Return (X, Y) of the center of cell containing provided text 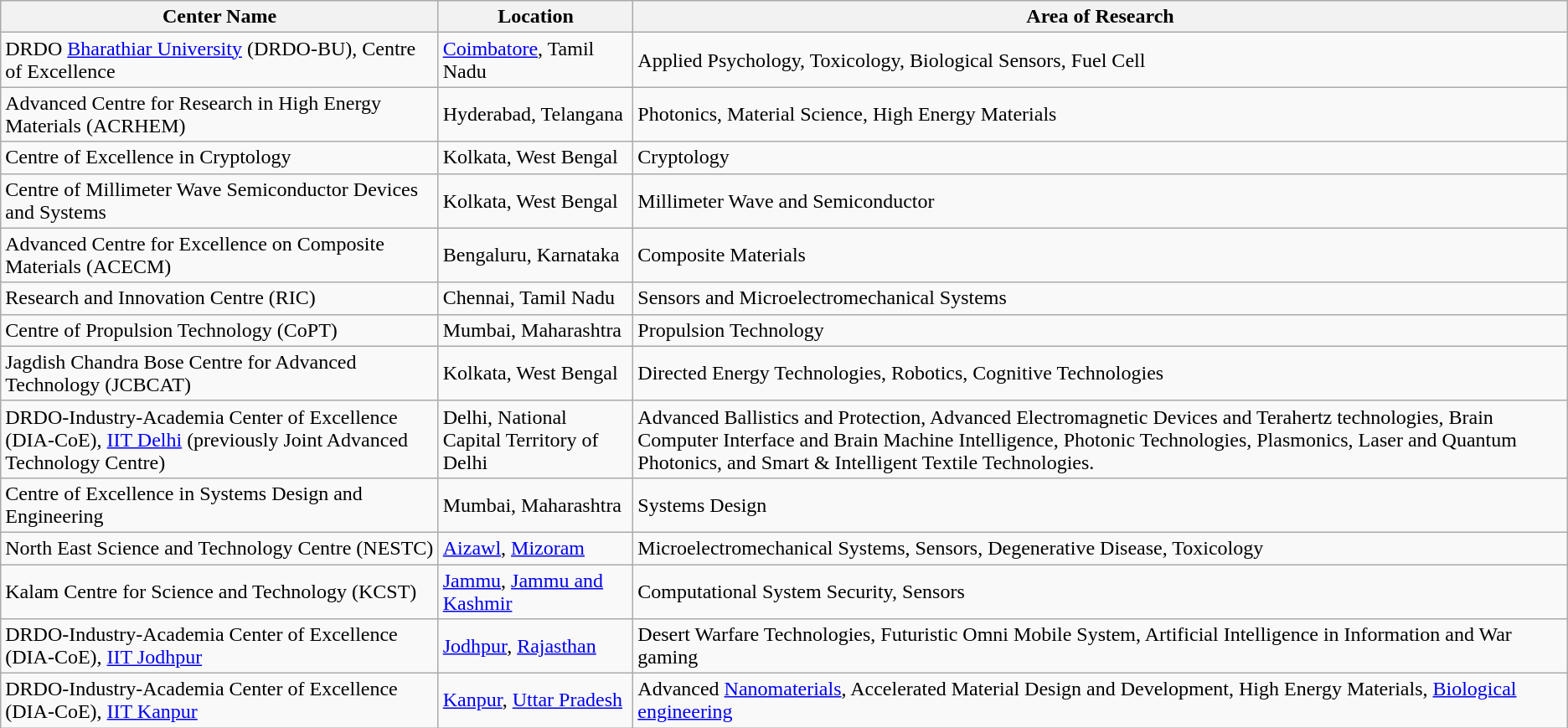
DRDO Bharathiar University (DRDO-BU), Centre of Excellence (219, 60)
Aizawl, Mizoram (536, 548)
Centre of Millimeter Wave Semiconductor Devices and Systems (219, 201)
Centre of Excellence in Systems Design and Engineering (219, 504)
Bengaluru, Karnataka (536, 255)
Millimeter Wave and Semiconductor (1101, 201)
Centre of Propulsion Technology (CoPT) (219, 330)
Jammu, Jammu and Kashmir (536, 591)
Hyderabad, Telangana (536, 114)
Area of Research (1101, 17)
Photonics, Material Science, High Energy Materials (1101, 114)
Applied Psychology, Toxicology, Biological Sensors, Fuel Cell (1101, 60)
Cryptology (1101, 157)
DRDO-Industry-Academia Center of Excellence (DIA-CoE), IIT Delhi (previously Joint Advanced Technology Centre) (219, 439)
Sensors and Microelectromechanical Systems (1101, 298)
Research and Innovation Centre (RIC) (219, 298)
Composite Materials (1101, 255)
Systems Design (1101, 504)
Kalam Centre for Science and Technology (KCST) (219, 591)
DRDO-Industry-Academia Center of Excellence (DIA-CoE), IIT Jodhpur (219, 647)
Computational System Security, Sensors (1101, 591)
Advanced Nanomaterials, Accelerated Material Design and Development, High Energy Materials, Biological engineering (1101, 700)
Coimbatore, Tamil Nadu (536, 60)
Jagdish Chandra Bose Centre for Advanced Technology (JCBCAT) (219, 374)
Center Name (219, 17)
Delhi, National Capital Territory of Delhi (536, 439)
North East Science and Technology Centre (NESTC) (219, 548)
Directed Energy Technologies, Robotics, Cognitive Technologies (1101, 374)
Propulsion Technology (1101, 330)
Location (536, 17)
DRDO-Industry-Academia Center of Excellence (DIA-CoE), IIT Kanpur (219, 700)
Kanpur, Uttar Pradesh (536, 700)
Desert Warfare Technologies, Futuristic Omni Mobile System, Artificial Intelligence in Information and War gaming (1101, 647)
Microelectromechanical Systems, Sensors, Degenerative Disease, Toxicology (1101, 548)
Jodhpur, Rajasthan (536, 647)
Centre of Excellence in Cryptology (219, 157)
Advanced Centre for Excellence on Composite Materials (ACECM) (219, 255)
Chennai, Tamil Nadu (536, 298)
Advanced Centre for Research in High Energy Materials (ACRHEM) (219, 114)
